For the text-containing cell, return its midpoint in (x, y) coordinate format. 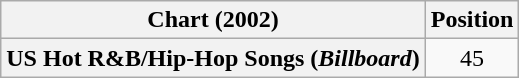
Chart (2002) (213, 20)
Position (472, 20)
US Hot R&B/Hip-Hop Songs (Billboard) (213, 58)
45 (472, 58)
